Scan for the cell matching the given text and deliver its [x, y] coordinate at center. 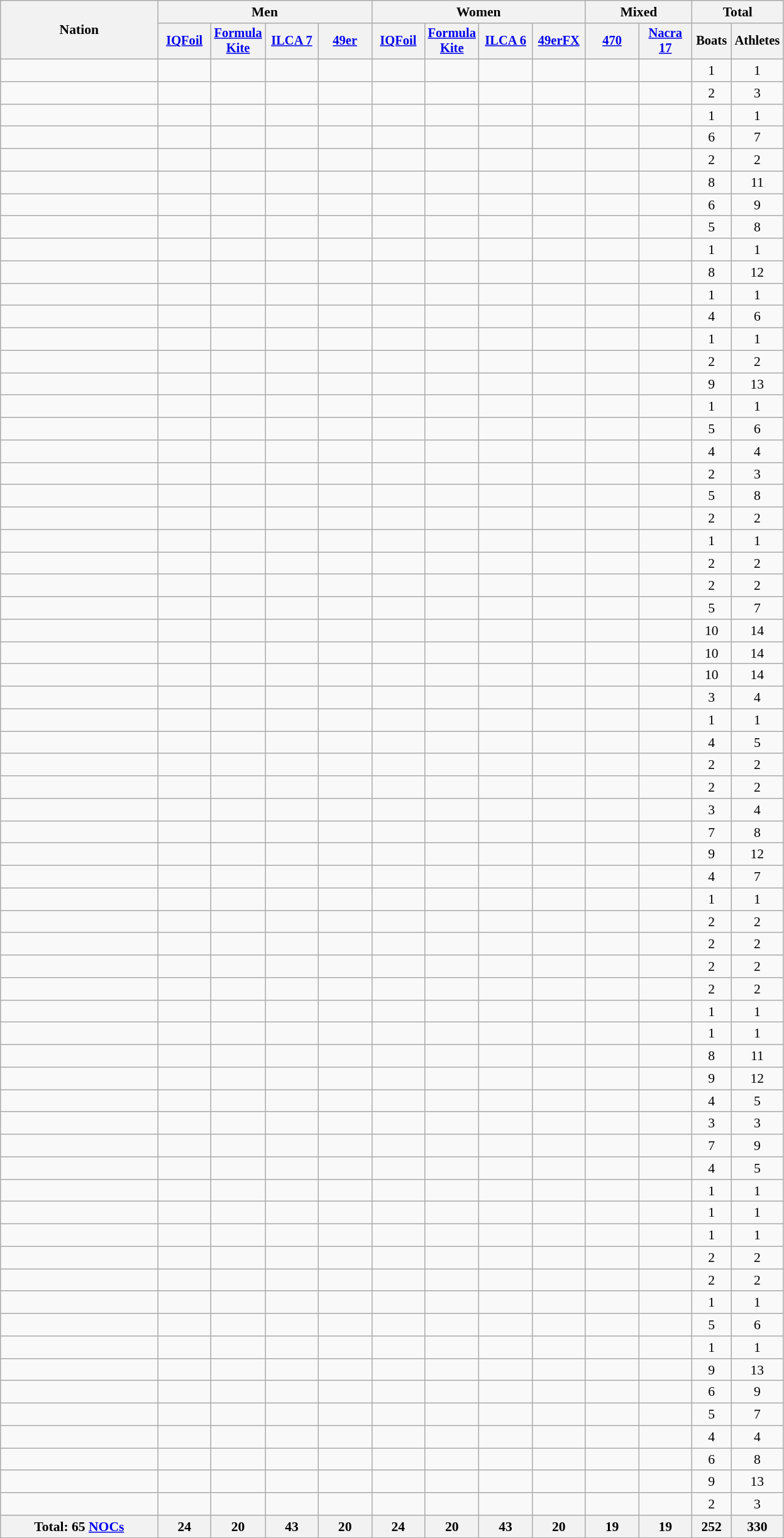
Mixed [639, 12]
49erFX [558, 41]
49er [345, 41]
Boats [712, 41]
ILCA 7 [292, 41]
Total: 65 NOCs [79, 1527]
330 [757, 1527]
Women [478, 12]
Nation [79, 30]
Men [265, 12]
Total [738, 12]
252 [712, 1527]
470 [612, 41]
Nacra 17 [665, 41]
Athletes [757, 41]
ILCA 6 [505, 41]
